Search for the cell housing the specified text and yield its (X, Y) center coordinate. 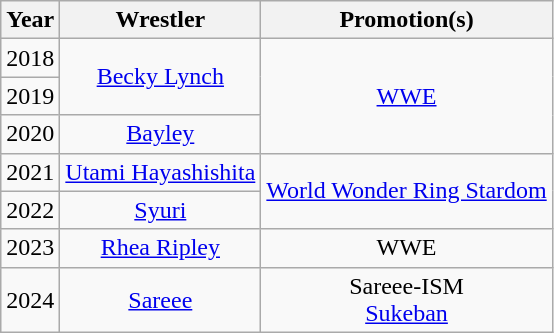
Rhea Ripley (160, 248)
Utami Hayashishita (160, 172)
2024 (30, 300)
2021 (30, 172)
2020 (30, 134)
2018 (30, 58)
2022 (30, 210)
Wrestler (160, 20)
Becky Lynch (160, 77)
Bayley (160, 134)
Year (30, 20)
2023 (30, 248)
World Wonder Ring Stardom (406, 191)
Syuri (160, 210)
2019 (30, 96)
Sareee (160, 300)
Sareee-ISMSukeban (406, 300)
Promotion(s) (406, 20)
